Return the (x, y) coordinate for the center point of the cell that contains the specified text.  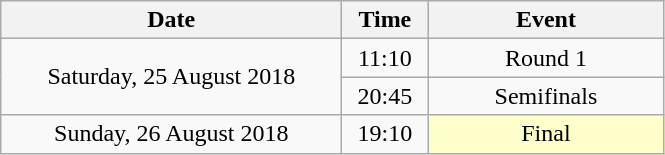
Round 1 (546, 58)
Time (385, 20)
Semifinals (546, 96)
Saturday, 25 August 2018 (172, 77)
19:10 (385, 134)
11:10 (385, 58)
Event (546, 20)
20:45 (385, 96)
Date (172, 20)
Final (546, 134)
Sunday, 26 August 2018 (172, 134)
